Output the [X, Y] coordinate of the center of the cell containing the given text.  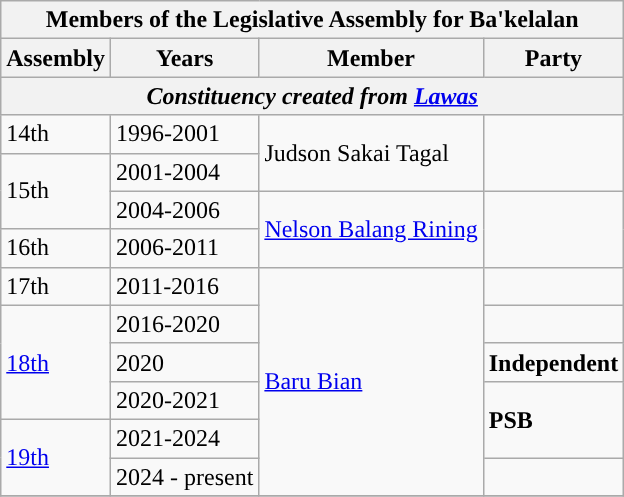
15th [56, 191]
Independent [553, 362]
Assembly [56, 58]
2020 [184, 362]
Constituency created from Lawas [312, 96]
14th [56, 134]
16th [56, 248]
Judson Sakai Tagal [371, 153]
2004-2006 [184, 210]
2006-2011 [184, 248]
PSB [553, 419]
Nelson Balang Rining [371, 229]
2020-2021 [184, 400]
18th [56, 362]
Years [184, 58]
2021-2024 [184, 438]
Party [553, 58]
Member [371, 58]
17th [56, 286]
2011-2016 [184, 286]
2016-2020 [184, 324]
2001-2004 [184, 172]
Members of the Legislative Assembly for Ba'kelalan [312, 20]
1996-2001 [184, 134]
19th [56, 457]
2024 - present [184, 477]
Baru Bian [371, 381]
